Identify which cell holds the provided text, then report its (X, Y) central coordinate. 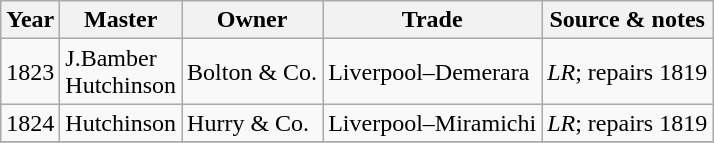
Year (30, 20)
Hurry & Co. (252, 123)
Liverpool–Demerara (432, 72)
1823 (30, 72)
Bolton & Co. (252, 72)
Master (121, 20)
Source & notes (628, 20)
1824 (30, 123)
Owner (252, 20)
Liverpool–Miramichi (432, 123)
Trade (432, 20)
Hutchinson (121, 123)
J.BamberHutchinson (121, 72)
